From the cell containing the given text, extract its center point as [X, Y] coordinate. 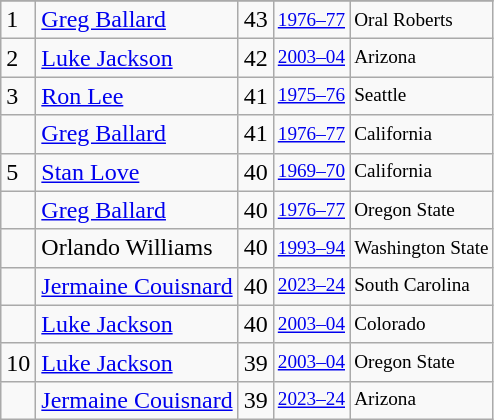
10 [18, 362]
1975–76 [311, 96]
Seattle [422, 96]
3 [18, 96]
1 [18, 20]
Colorado [422, 324]
5 [18, 172]
Washington State [422, 248]
South Carolina [422, 286]
1993–94 [311, 248]
Stan Love [137, 172]
Orlando Williams [137, 248]
43 [256, 20]
Ron Lee [137, 96]
1969–70 [311, 172]
2 [18, 58]
Oral Roberts [422, 20]
42 [256, 58]
